Detect which cell encompasses the target text, then output its (X, Y) center coordinate. 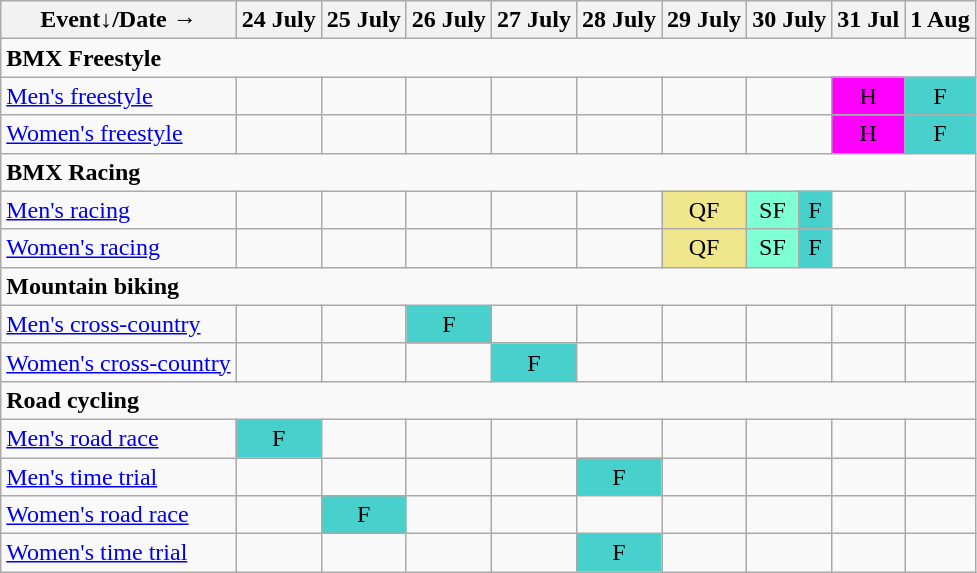
Women's road race (118, 515)
24 July (278, 20)
Women's cross-country (118, 362)
25 July (364, 20)
31 Jul (868, 20)
30 July (790, 20)
Men's racing (118, 210)
BMX Racing (488, 172)
26 July (448, 20)
Women's racing (118, 248)
Mountain biking (488, 286)
Men's freestyle (118, 96)
BMX Freestyle (488, 58)
Women's freestyle (118, 134)
1 Aug (940, 20)
Men's cross-country (118, 324)
Event↓/Date → (118, 20)
Women's time trial (118, 553)
28 July (618, 20)
29 July (704, 20)
Road cycling (488, 400)
Men's time trial (118, 477)
27 July (534, 20)
Men's road race (118, 438)
